Provide the (x, y) coordinate of the cell's center where the given text is located.  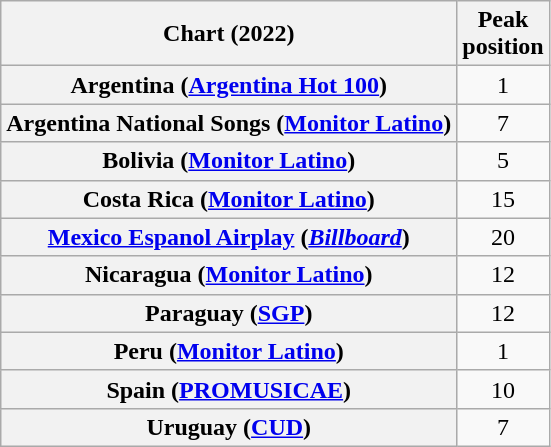
Nicaragua (Monitor Latino) (229, 275)
Argentina (Argentina Hot 100) (229, 85)
Argentina National Songs (Monitor Latino) (229, 123)
15 (503, 199)
Peru (Monitor Latino) (229, 351)
5 (503, 161)
Peakposition (503, 34)
Costa Rica (Monitor Latino) (229, 199)
Mexico Espanol Airplay (Billboard) (229, 237)
20 (503, 237)
10 (503, 389)
Uruguay (CUD) (229, 427)
Paraguay (SGP) (229, 313)
Chart (2022) (229, 34)
Spain (PROMUSICAE) (229, 389)
Bolivia (Monitor Latino) (229, 161)
